Provide the (x, y) coordinate of the cell's center where the given text is located.  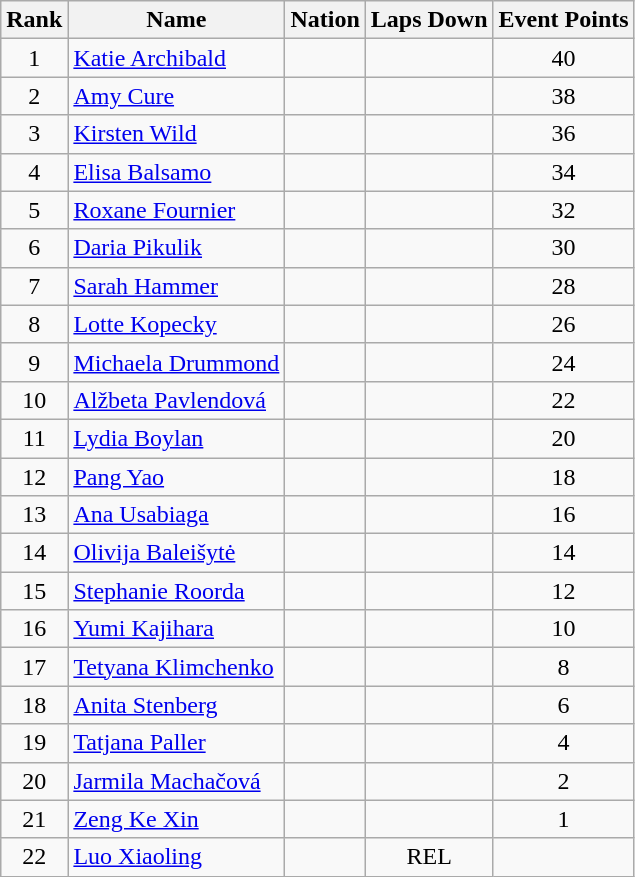
Daria Pikulik (176, 248)
13 (34, 515)
Yumi Kajihara (176, 629)
3 (34, 134)
Jarmila Machačová (176, 781)
Roxane Fournier (176, 210)
7 (34, 286)
Olivija Baleišytė (176, 553)
Name (176, 20)
Alžbeta Pavlendová (176, 400)
Sarah Hammer (176, 286)
Luo Xiaoling (176, 857)
5 (34, 210)
15 (34, 591)
Ana Usabiaga (176, 515)
38 (564, 96)
Lydia Boylan (176, 438)
21 (34, 819)
Pang Yao (176, 477)
Tatjana Paller (176, 743)
Stephanie Roorda (176, 591)
Katie Archibald (176, 58)
40 (564, 58)
11 (34, 438)
Nation (325, 20)
9 (34, 362)
24 (564, 362)
17 (34, 667)
Event Points (564, 20)
28 (564, 286)
Michaela Drummond (176, 362)
Lotte Kopecky (176, 324)
Zeng Ke Xin (176, 819)
34 (564, 172)
36 (564, 134)
26 (564, 324)
REL (429, 857)
Tetyana Klimchenko (176, 667)
Kirsten Wild (176, 134)
30 (564, 248)
Rank (34, 20)
32 (564, 210)
Anita Stenberg (176, 705)
Laps Down (429, 20)
Elisa Balsamo (176, 172)
19 (34, 743)
Amy Cure (176, 96)
